Output the (x, y) coordinate of the center of the cell containing the given text.  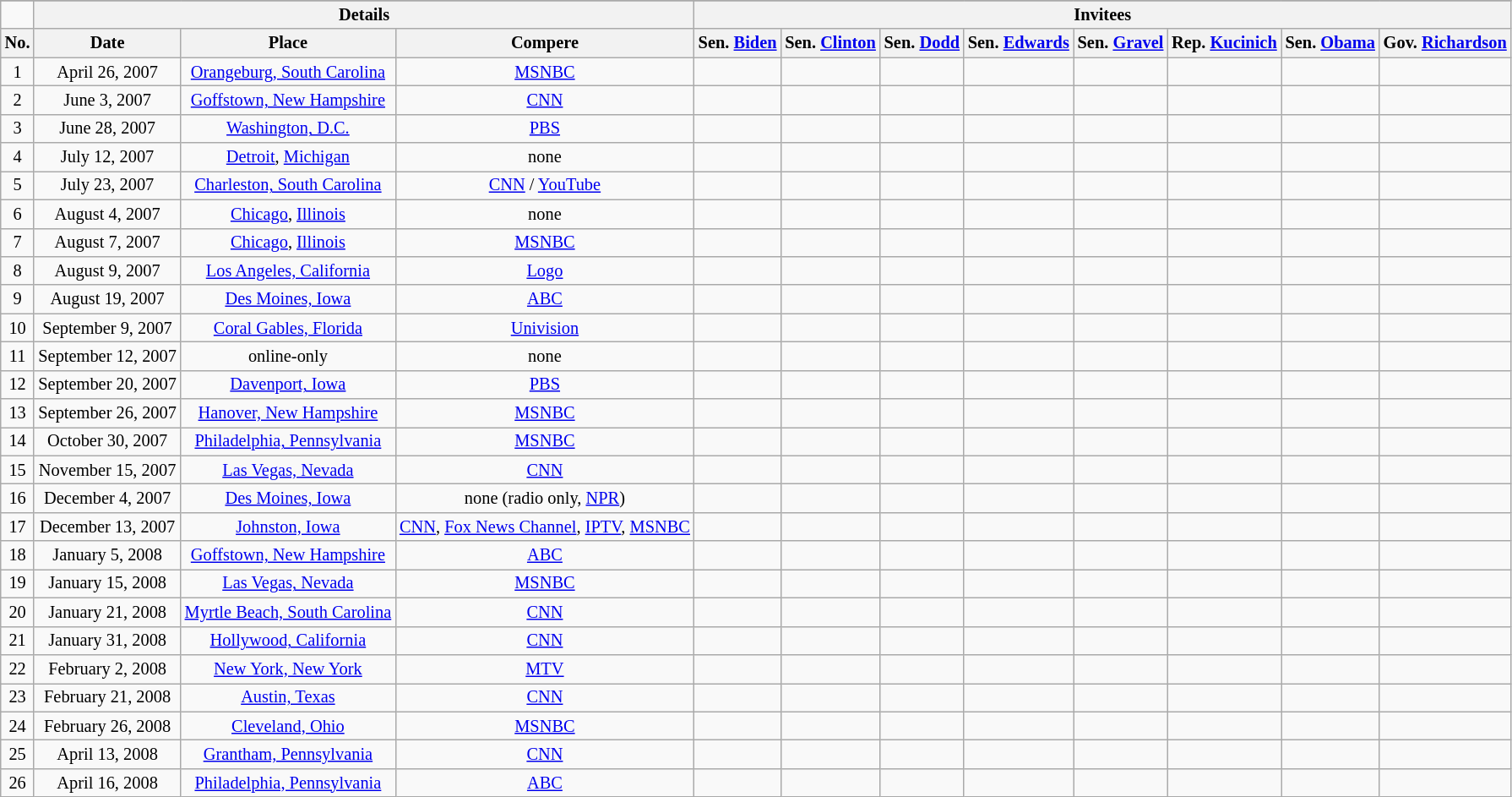
Univision (545, 328)
September 20, 2007 (106, 385)
20 (18, 612)
Details (363, 14)
Grantham, Pennsylvania (288, 754)
Gov. Richardson (1445, 43)
Sen. Biden (738, 43)
26 (18, 783)
Hanover, New Hampshire (288, 413)
1 (18, 72)
Davenport, Iowa (288, 385)
September 9, 2007 (106, 328)
June 28, 2007 (106, 128)
Coral Gables, Florida (288, 328)
October 30, 2007 (106, 441)
Los Angeles, California (288, 270)
23 (18, 697)
New York, New York (288, 669)
Washington, D.C. (288, 128)
13 (18, 413)
November 15, 2007 (106, 470)
July 23, 2007 (106, 185)
Cleveland, Ohio (288, 726)
December 13, 2007 (106, 527)
No. (18, 43)
July 12, 2007 (106, 157)
September 12, 2007 (106, 356)
April 13, 2008 (106, 754)
Date (106, 43)
Charleston, South Carolina (288, 185)
April 26, 2007 (106, 72)
2 (18, 100)
4 (18, 157)
Orangeburg, South Carolina (288, 72)
June 3, 2007 (106, 100)
Sen. Dodd (922, 43)
CNN / YouTube (545, 185)
22 (18, 669)
16 (18, 498)
August 19, 2007 (106, 299)
19 (18, 583)
Austin, Texas (288, 697)
April 16, 2008 (106, 783)
12 (18, 385)
January 5, 2008 (106, 555)
Compere (545, 43)
24 (18, 726)
Sen. Clinton (829, 43)
January 21, 2008 (106, 612)
8 (18, 270)
Place (288, 43)
CNN, Fox News Channel, IPTV, MSNBC (545, 527)
none (radio only, NPR) (545, 498)
Logo (545, 270)
18 (18, 555)
Sen. Obama (1330, 43)
21 (18, 641)
August 4, 2007 (106, 214)
August 7, 2007 (106, 243)
February 26, 2008 (106, 726)
17 (18, 527)
6 (18, 214)
Johnston, Iowa (288, 527)
February 21, 2008 (106, 697)
Myrtle Beach, South Carolina (288, 612)
Hollywood, California (288, 641)
Sen. Edwards (1019, 43)
Sen. Gravel (1121, 43)
Invitees (1103, 14)
3 (18, 128)
11 (18, 356)
January 31, 2008 (106, 641)
10 (18, 328)
September 26, 2007 (106, 413)
7 (18, 243)
December 4, 2007 (106, 498)
5 (18, 185)
January 15, 2008 (106, 583)
online-only (288, 356)
Rep. Kucinich (1224, 43)
MTV (545, 669)
9 (18, 299)
25 (18, 754)
August 9, 2007 (106, 270)
Detroit, Michigan (288, 157)
14 (18, 441)
15 (18, 470)
February 2, 2008 (106, 669)
